From the cell containing the given text, extract its center point as [X, Y] coordinate. 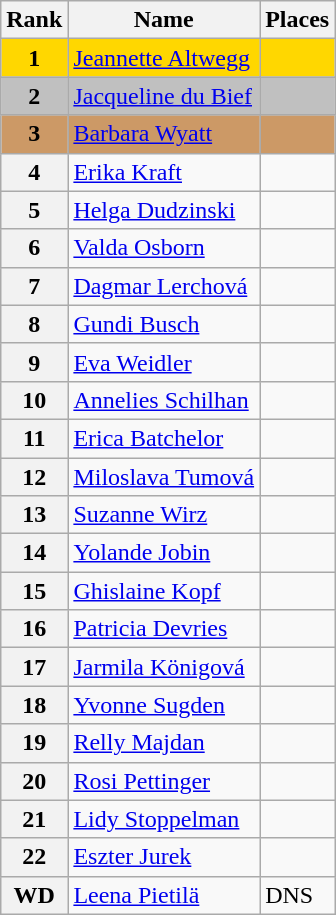
Yvonne Sugden [164, 705]
19 [34, 743]
Barbara Wyatt [164, 134]
DNS [298, 895]
4 [34, 172]
16 [34, 629]
22 [34, 857]
15 [34, 591]
13 [34, 515]
Annelies Schilhan [164, 400]
10 [34, 400]
WD [34, 895]
Jacqueline du Bief [164, 96]
9 [34, 362]
Ghislaine Kopf [164, 591]
20 [34, 781]
Gundi Busch [164, 324]
Erica Batchelor [164, 438]
Patricia Devries [164, 629]
14 [34, 553]
Rank [34, 20]
21 [34, 819]
Lidy Stoppelman [164, 819]
Leena Pietilä [164, 895]
Yolande Jobin [164, 553]
Valda Osborn [164, 248]
Helga Dudzinski [164, 210]
11 [34, 438]
Miloslava Tumová [164, 477]
Jeannette Altwegg [164, 58]
Jarmila Königová [164, 667]
Eszter Jurek [164, 857]
Places [298, 20]
12 [34, 477]
Dagmar Lerchová [164, 286]
Name [164, 20]
Rosi Pettinger [164, 781]
18 [34, 705]
8 [34, 324]
7 [34, 286]
17 [34, 667]
Relly Majdan [164, 743]
Erika Kraft [164, 172]
2 [34, 96]
3 [34, 134]
Suzanne Wirz [164, 515]
1 [34, 58]
Eva Weidler [164, 362]
6 [34, 248]
5 [34, 210]
